Determine the (X, Y) coordinate at the center of the cell enclosing the given text.  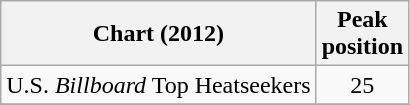
U.S. Billboard Top Heatseekers (158, 85)
Chart (2012) (158, 34)
25 (362, 85)
Peakposition (362, 34)
